For the text-containing cell, return its midpoint in (x, y) coordinate format. 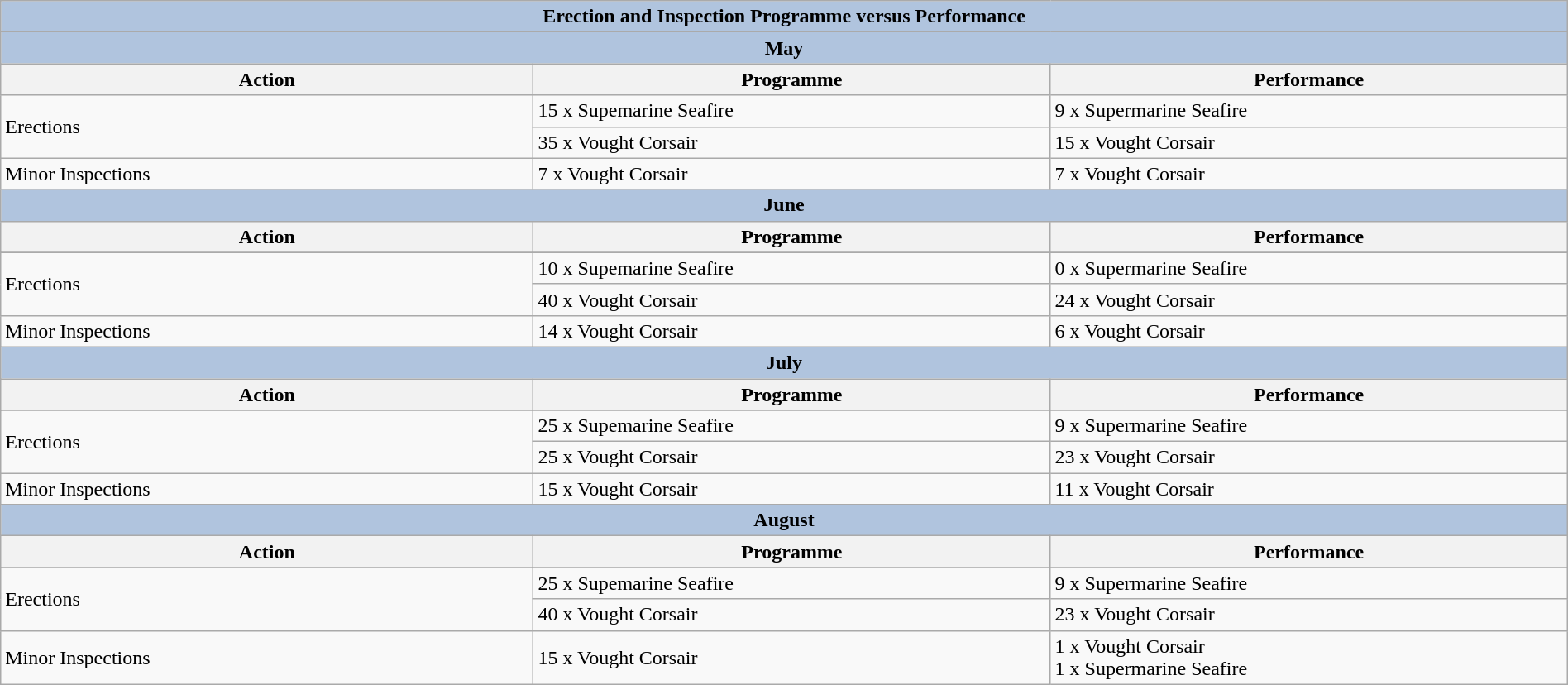
25 x Vought Corsair (792, 457)
Erection and Inspection Programme versus Performance (784, 17)
June (784, 205)
10 x Supemarine Seafire (792, 268)
0 x Supermarine Seafire (1308, 268)
11 x Vought Corsair (1308, 489)
July (784, 362)
15 x Supemarine Seafire (792, 111)
6 x Vought Corsair (1308, 331)
24 x Vought Corsair (1308, 299)
1 x Vought Corsair 1 x Supermarine Seafire (1308, 657)
14 x Vought Corsair (792, 331)
May (784, 48)
35 x Vought Corsair (792, 142)
August (784, 520)
